Detect which cell encompasses the target text, then output its (x, y) center coordinate. 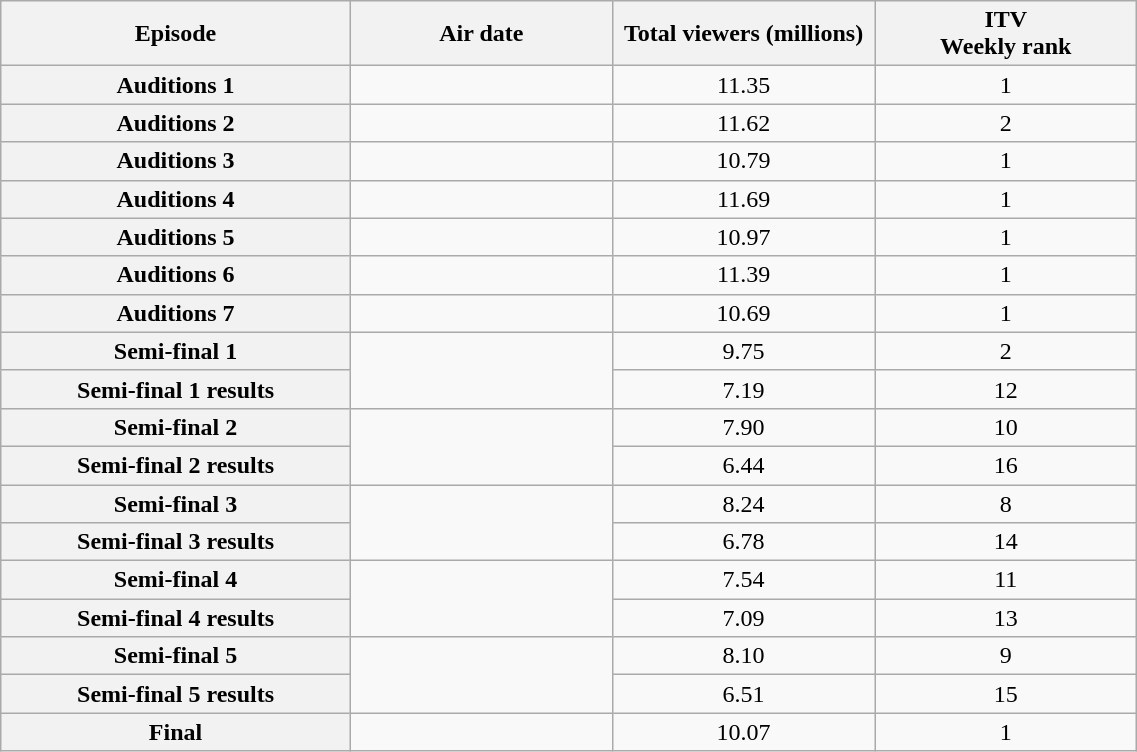
Auditions 6 (176, 275)
Auditions 2 (176, 123)
ITVWeekly rank (1006, 34)
8 (1006, 503)
11.62 (743, 123)
7.09 (743, 618)
11.69 (743, 199)
14 (1006, 542)
10.79 (743, 161)
8.24 (743, 503)
7.54 (743, 580)
Auditions 1 (176, 85)
10 (1006, 427)
7.19 (743, 389)
Semi-final 2 (176, 427)
6.44 (743, 465)
Auditions 7 (176, 313)
Semi-final 3 (176, 503)
10.69 (743, 313)
11 (1006, 580)
Semi-final 3 results (176, 542)
10.07 (743, 732)
Semi-final 1 results (176, 389)
Semi-final 2 results (176, 465)
Semi-final 1 (176, 351)
12 (1006, 389)
Total viewers (millions) (743, 34)
Air date (481, 34)
Auditions 5 (176, 237)
Auditions 4 (176, 199)
Semi-final 5 (176, 656)
Auditions 3 (176, 161)
7.90 (743, 427)
10.97 (743, 237)
Semi-final 5 results (176, 694)
15 (1006, 694)
6.78 (743, 542)
Final (176, 732)
11.39 (743, 275)
8.10 (743, 656)
11.35 (743, 85)
16 (1006, 465)
9 (1006, 656)
13 (1006, 618)
6.51 (743, 694)
Episode (176, 34)
9.75 (743, 351)
Semi-final 4 (176, 580)
Semi-final 4 results (176, 618)
